For the text-containing cell, return its midpoint in [X, Y] coordinate format. 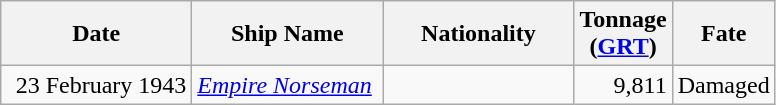
Date [96, 34]
Tonnage(GRT) [623, 34]
Empire Norseman [288, 85]
9,811 [623, 85]
Nationality [478, 34]
23 February 1943 [96, 85]
Damaged [724, 85]
Ship Name [288, 34]
Fate [724, 34]
